Determine the (x, y) coordinate at the center of the cell enclosing the given text.  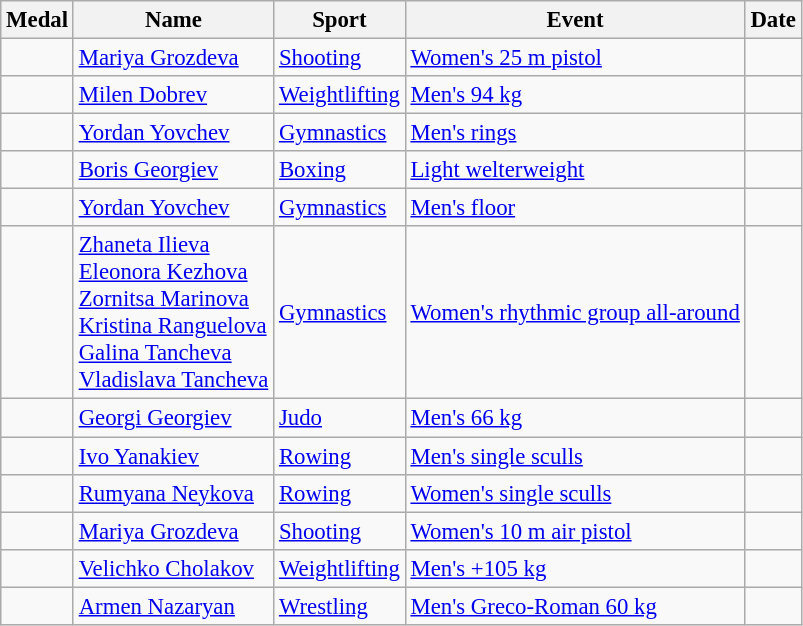
Men's floor (575, 208)
Date (773, 20)
Zhaneta IlievaEleonora KezhovaZornitsa MarinovaKristina RanguelovaGalina TanchevaVladislava Tancheva (173, 312)
Event (575, 20)
Boris Georgiev (173, 170)
Medal (38, 20)
Men's 66 kg (575, 418)
Wrestling (340, 606)
Georgi Georgiev (173, 418)
Boxing (340, 170)
Light welterweight (575, 170)
Name (173, 20)
Sport (340, 20)
Rumyana Neykova (173, 493)
Men's rings (575, 133)
Velichko Cholakov (173, 568)
Judo (340, 418)
Women's 10 m air pistol (575, 531)
Women's single sculls (575, 493)
Men's +105 kg (575, 568)
Women's 25 m pistol (575, 58)
Ivo Yanakiev (173, 456)
Armen Nazaryan (173, 606)
Men's Greco-Roman 60 kg (575, 606)
Women's rhythmic group all-around (575, 312)
Men's single sculls (575, 456)
Milen Dobrev (173, 95)
Men's 94 kg (575, 95)
